Find where the given text appears and provide that cell's center as [X, Y] coordinate. 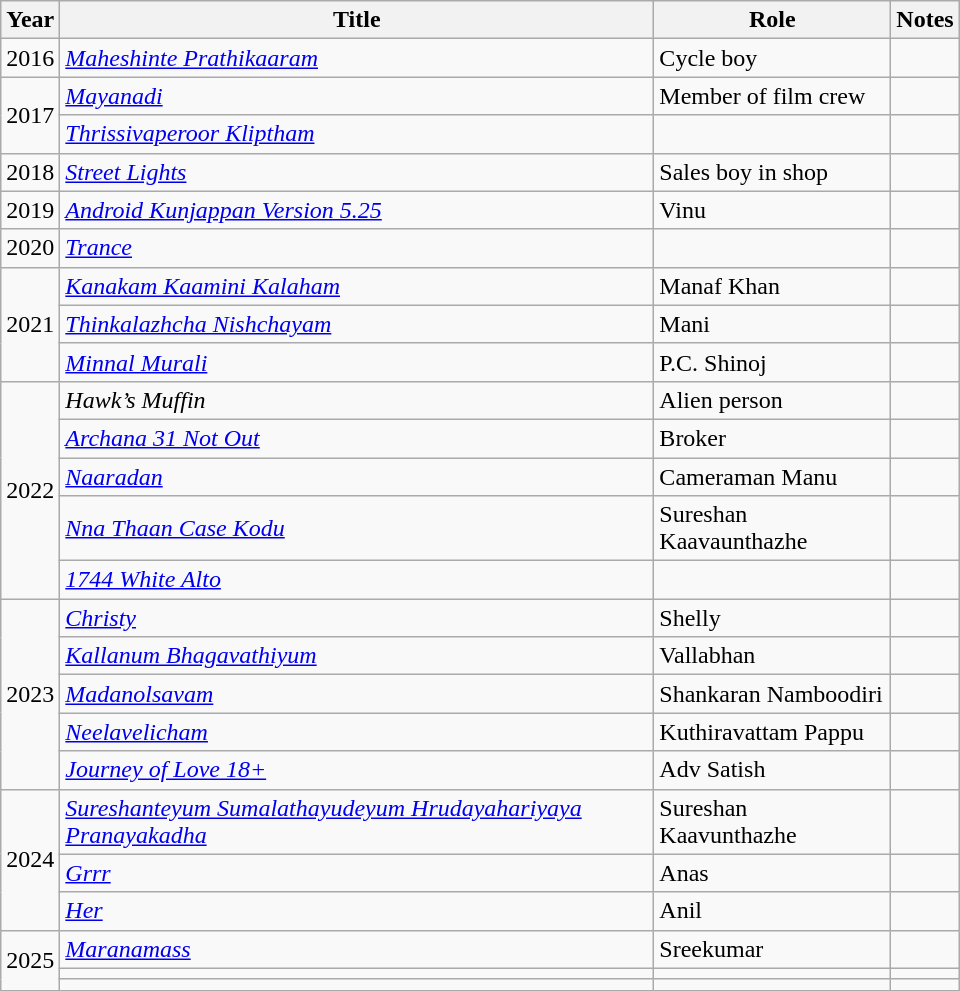
Madanolsavam [357, 694]
Manaf Khan [772, 286]
Vallabhan [772, 656]
Street Lights [357, 172]
Vinu [772, 210]
Minnal Murali [357, 362]
Shankaran Namboodiri [772, 694]
2019 [30, 210]
Maranamass [357, 949]
Her [357, 911]
Christy [357, 618]
Kallanum Bhagavathiyum [357, 656]
Mani [772, 324]
Notes [925, 20]
Sureshan Kaavunthazhe [772, 822]
Anas [772, 873]
Shelly [772, 618]
1744 White Alto [357, 580]
2021 [30, 324]
Sureshan Kaavaunthazhe [772, 528]
Kanakam Kaamini Kalaham [357, 286]
Title [357, 20]
Year [30, 20]
Broker [772, 438]
2022 [30, 490]
Sureshanteyum Sumalathayudeyum Hrudayahariyaya Pranayakadha [357, 822]
2016 [30, 58]
Alien person [772, 400]
Hawk’s Muffin [357, 400]
Thinkalazhcha Nishchayam [357, 324]
Kuthiravattam Pappu [772, 732]
Nna Thaan Case Kodu [357, 528]
Thrissivaperoor Kliptham [357, 134]
Journey of Love 18+ [357, 770]
2023 [30, 694]
Neelavelicham [357, 732]
Cycle boy [772, 58]
Adv Satish [772, 770]
Maheshinte Prathikaaram [357, 58]
Cameraman Manu [772, 477]
2024 [30, 860]
2025 [30, 960]
Android Kunjappan Version 5.25 [357, 210]
Naaradan [357, 477]
Trance [357, 248]
Grrr [357, 873]
Member of film crew [772, 96]
Archana 31 Not Out [357, 438]
Sreekumar [772, 949]
Role [772, 20]
2017 [30, 115]
Mayanadi [357, 96]
Sales boy in shop [772, 172]
Anil [772, 911]
2018 [30, 172]
2020 [30, 248]
P.C. Shinoj [772, 362]
